Output the [x, y] coordinate of the center of the cell containing the given text.  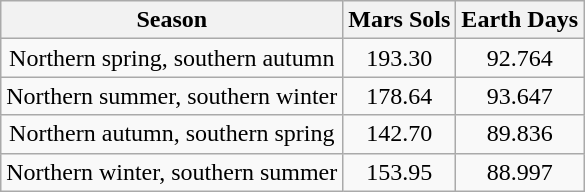
Northern winter, southern summer [172, 172]
92.764 [520, 58]
93.647 [520, 96]
Mars Sols [400, 20]
142.70 [400, 134]
Season [172, 20]
89.836 [520, 134]
153.95 [400, 172]
Northern autumn, southern spring [172, 134]
193.30 [400, 58]
88.997 [520, 172]
178.64 [400, 96]
Northern summer, southern winter [172, 96]
Earth Days [520, 20]
Northern spring, southern autumn [172, 58]
